For the text-containing cell, return its midpoint in [X, Y] coordinate format. 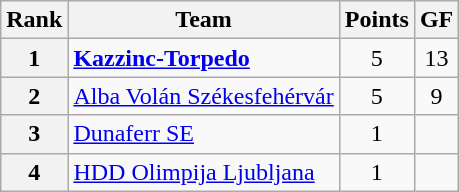
Alba Volán Székesfehérvár [204, 96]
Rank [34, 20]
Kazzinc-Torpedo [204, 58]
HDD Olimpija Ljubljana [204, 172]
Dunaferr SE [204, 134]
9 [436, 96]
Points [376, 20]
3 [34, 134]
4 [34, 172]
13 [436, 58]
Team [204, 20]
2 [34, 96]
GF [436, 20]
